Output the [X, Y] coordinate of the center of the cell containing the given text.  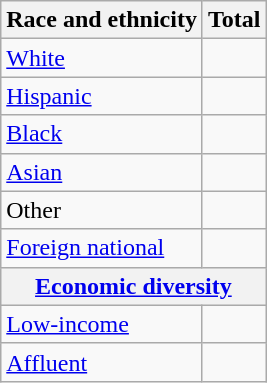
Hispanic [102, 96]
Affluent [102, 362]
Foreign national [102, 248]
Race and ethnicity [102, 20]
Economic diversity [134, 286]
Total [234, 20]
White [102, 58]
Other [102, 210]
Asian [102, 172]
Black [102, 134]
Low-income [102, 324]
